Extract the [X, Y] coordinate from the center of the cell holding the provided text.  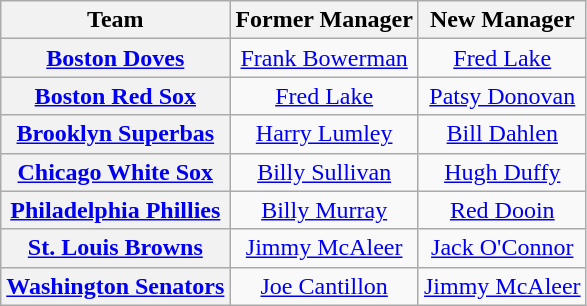
Washington Senators [116, 286]
Boston Doves [116, 58]
Chicago White Sox [116, 172]
Team [116, 20]
Jack O'Connor [502, 248]
Billy Sullivan [324, 172]
Red Dooin [502, 210]
St. Louis Browns [116, 248]
Patsy Donovan [502, 96]
Former Manager [324, 20]
Brooklyn Superbas [116, 134]
Philadelphia Phillies [116, 210]
Boston Red Sox [116, 96]
Joe Cantillon [324, 286]
Frank Bowerman [324, 58]
Hugh Duffy [502, 172]
Billy Murray [324, 210]
Bill Dahlen [502, 134]
Harry Lumley [324, 134]
New Manager [502, 20]
